Find where the given text appears and provide that cell's center as [X, Y] coordinate. 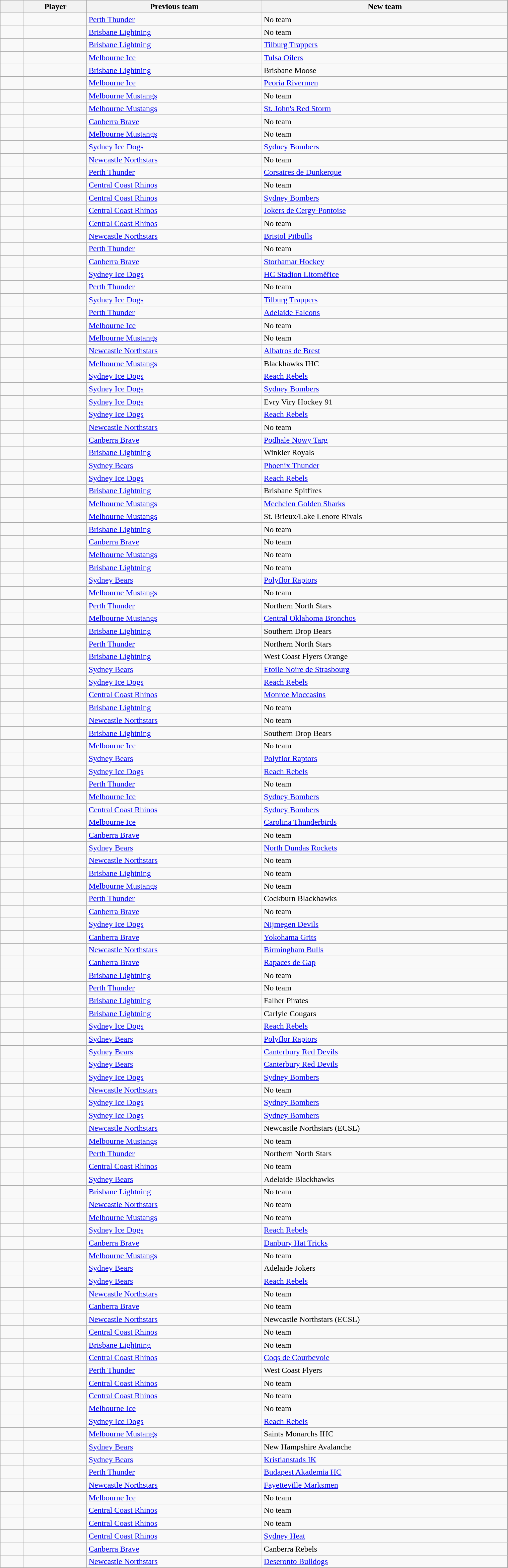
Falher Pirates [385, 1001]
Tulsa Oilers [385, 58]
Peoria Rivermen [385, 83]
St. John's Red Storm [385, 108]
Danbury Hat Tricks [385, 1243]
Budapest Akademia HC [385, 1472]
North Dundas Rockets [385, 848]
Previous team [174, 7]
Adelaide Blackhawks [385, 1179]
Rapaces de Gap [385, 962]
Mechelen Golden Sharks [385, 504]
Podhale Nowy Targ [385, 440]
Birmingham Bulls [385, 950]
Deseronto Bulldogs [385, 1561]
Carlyle Cougars [385, 1014]
Adelaide Falcons [385, 312]
Carolina Thunderbirds [385, 822]
West Coast Flyers [385, 1370]
Nijmegen Devils [385, 924]
Canberra Rebels [385, 1549]
Yokohama Grits [385, 937]
Phoenix Thunder [385, 465]
HC Stadion Litoměřice [385, 274]
Jokers de Cergy-Pontoise [385, 211]
Cockburn Blackhawks [385, 899]
New Hampshire Avalanche [385, 1447]
St. Brieux/Lake Lenore Rivals [385, 516]
Etoile Noire de Strasbourg [385, 669]
Sydney Heat [385, 1536]
Evry Viry Hockey 91 [385, 402]
Saints Monarchs IHC [385, 1434]
West Coast Flyers Orange [385, 657]
Brisbane Moose [385, 70]
Player [56, 7]
Bristol Pitbulls [385, 236]
Winkler Royals [385, 453]
Albatros de Brest [385, 351]
Coqs de Courbevoie [385, 1357]
New team [385, 7]
Blackhawks IHC [385, 363]
Monroe Moccasins [385, 695]
Central Oklahoma Bronchos [385, 618]
Storhamar Hockey [385, 262]
Brisbane Spitfires [385, 491]
Adelaide Jokers [385, 1268]
Kristianstads IK [385, 1460]
Corsaires de Dunkerque [385, 172]
Fayetteville Marksmen [385, 1485]
